Detect which cell encompasses the target text, then output its [X, Y] center coordinate. 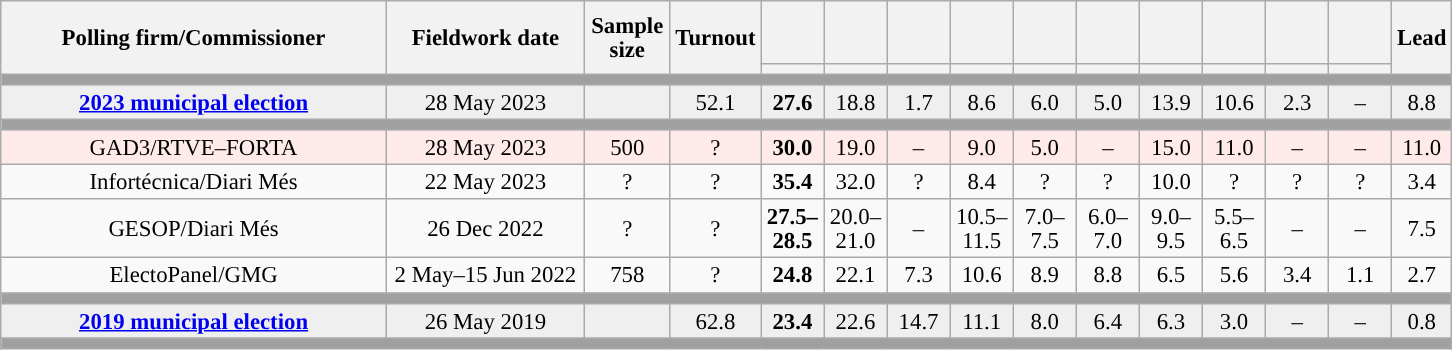
9.0 [982, 148]
23.4 [792, 320]
0.8 [1422, 320]
26 May 2019 [485, 320]
20.0–21.0 [856, 230]
14.7 [918, 320]
32.0 [856, 182]
22.6 [856, 320]
5.5–6.5 [1234, 230]
6.4 [1108, 320]
27.5–28.5 [792, 230]
Sample size [627, 38]
Polling firm/Commissioner [194, 38]
7.0–7.5 [1044, 230]
2019 municipal election [194, 320]
2.3 [1298, 102]
9.0–9.5 [1170, 230]
2023 municipal election [194, 102]
15.0 [1170, 148]
22 May 2023 [485, 182]
11.1 [982, 320]
35.4 [792, 182]
Lead [1422, 38]
3.0 [1234, 320]
1.7 [918, 102]
24.8 [792, 276]
6.0–7.0 [1108, 230]
758 [627, 276]
7.3 [918, 276]
52.1 [716, 102]
13.9 [1170, 102]
Infortécnica/Diari Més [194, 182]
GESOP/Diari Més [194, 230]
19.0 [856, 148]
8.4 [982, 182]
Fieldwork date [485, 38]
ElectoPanel/GMG [194, 276]
18.8 [856, 102]
2.7 [1422, 276]
8.0 [1044, 320]
62.8 [716, 320]
1.1 [1360, 276]
Turnout [716, 38]
27.6 [792, 102]
500 [627, 148]
8.6 [982, 102]
26 Dec 2022 [485, 230]
6.3 [1170, 320]
30.0 [792, 148]
5.6 [1234, 276]
2 May–15 Jun 2022 [485, 276]
GAD3/RTVE–FORTA [194, 148]
10.0 [1170, 182]
8.9 [1044, 276]
7.5 [1422, 230]
10.5–11.5 [982, 230]
6.0 [1044, 102]
22.1 [856, 276]
6.5 [1170, 276]
